Locate the cell with the specified text and output its [x, y] center coordinate. 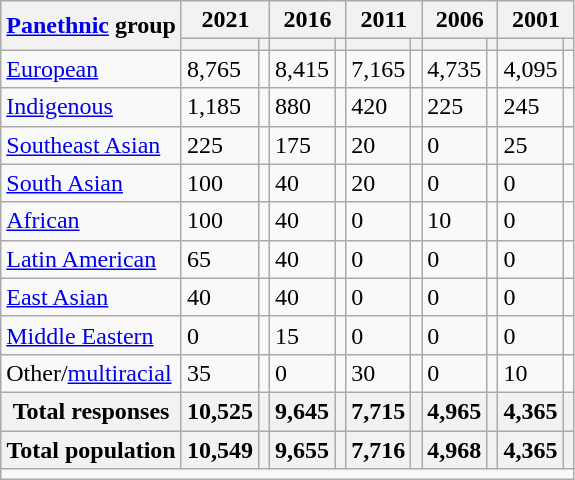
Panethnic group [92, 26]
25 [530, 145]
420 [378, 107]
2006 [460, 20]
Other/multiracial [92, 373]
2001 [536, 20]
1,185 [220, 107]
European [92, 69]
East Asian [92, 297]
35 [220, 373]
9,645 [302, 411]
Total population [92, 449]
4,965 [454, 411]
30 [378, 373]
2021 [225, 20]
9,655 [302, 449]
Latin American [92, 259]
7,715 [378, 411]
4,735 [454, 69]
8,415 [302, 69]
African [92, 221]
4,968 [454, 449]
South Asian [92, 183]
2016 [308, 20]
Middle Eastern [92, 335]
Indigenous [92, 107]
Total responses [92, 411]
7,716 [378, 449]
880 [302, 107]
10,525 [220, 411]
Southeast Asian [92, 145]
245 [530, 107]
175 [302, 145]
4,095 [530, 69]
10,549 [220, 449]
8,765 [220, 69]
2011 [384, 20]
65 [220, 259]
7,165 [378, 69]
15 [302, 335]
